Detect which cell encompasses the target text, then output its [X, Y] center coordinate. 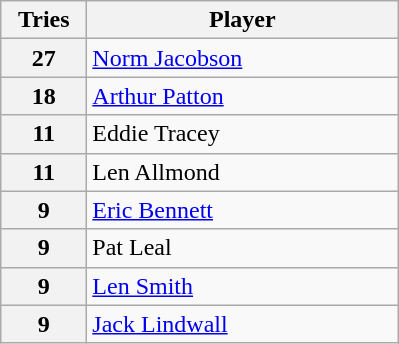
Norm Jacobson [242, 58]
27 [44, 58]
Tries [44, 20]
Arthur Patton [242, 96]
Len Allmond [242, 172]
Player [242, 20]
Jack Lindwall [242, 324]
Eddie Tracey [242, 134]
Pat Leal [242, 248]
Eric Bennett [242, 210]
Len Smith [242, 286]
18 [44, 96]
